Determine the (X, Y) coordinate at the center of the cell enclosing the given text.  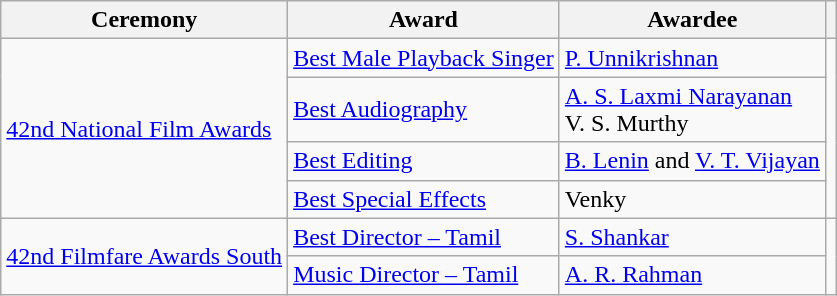
Ceremony (144, 20)
B. Lenin and V. T. Vijayan (692, 161)
S. Shankar (692, 237)
A. S. Laxmi NarayananV. S. Murthy (692, 110)
Best Special Effects (424, 199)
Best Director – Tamil (424, 237)
Award (424, 20)
Venky (692, 199)
Best Editing (424, 161)
Best Audiography (424, 110)
Best Male Playback Singer (424, 58)
Music Director – Tamil (424, 275)
Awardee (692, 20)
A. R. Rahman (692, 275)
P. Unnikrishnan (692, 58)
42nd National Film Awards (144, 128)
42nd Filmfare Awards South (144, 256)
